Search for the cell housing the specified text and yield its [x, y] center coordinate. 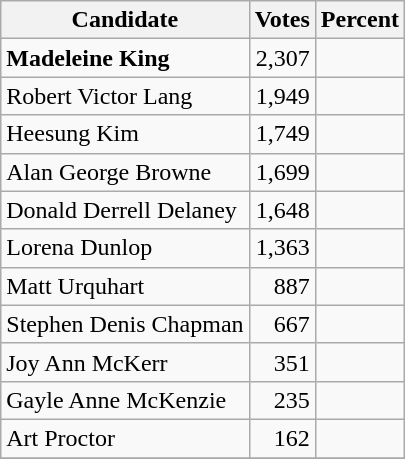
Candidate [125, 20]
Joy Ann McKerr [125, 362]
887 [282, 286]
1,699 [282, 172]
Gayle Anne McKenzie [125, 400]
351 [282, 362]
Votes [282, 20]
Art Proctor [125, 438]
Lorena Dunlop [125, 248]
Donald Derrell Delaney [125, 210]
Stephen Denis Chapman [125, 324]
1,949 [282, 96]
162 [282, 438]
235 [282, 400]
Heesung Kim [125, 134]
Madeleine King [125, 58]
1,648 [282, 210]
2,307 [282, 58]
Matt Urquhart [125, 286]
Percent [360, 20]
Alan George Browne [125, 172]
667 [282, 324]
Robert Victor Lang [125, 96]
1,749 [282, 134]
1,363 [282, 248]
